Output the [X, Y] coordinate of the center of the cell containing the given text.  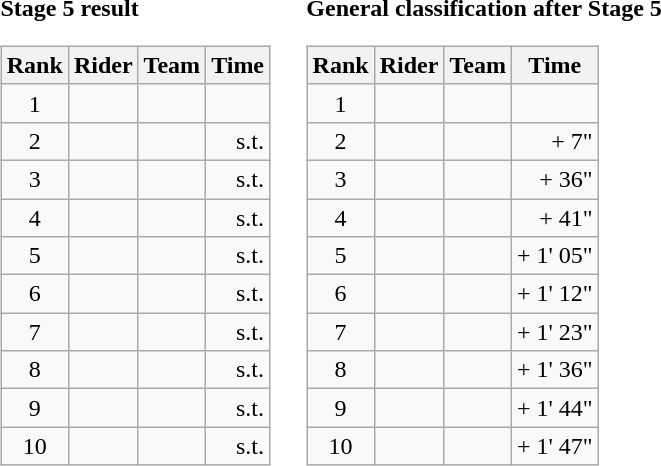
+ 7" [554, 141]
+ 1' 36" [554, 370]
+ 1' 23" [554, 332]
+ 1' 47" [554, 446]
+ 1' 12" [554, 294]
+ 41" [554, 217]
+ 1' 44" [554, 408]
+ 36" [554, 179]
+ 1' 05" [554, 256]
